Identify which cell holds the provided text, then report its [x, y] central coordinate. 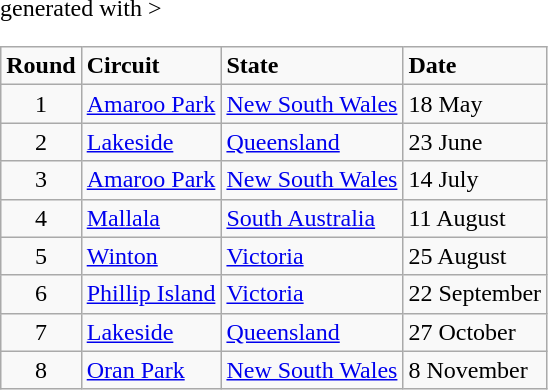
8 [41, 370]
Mallala [151, 218]
Circuit [151, 66]
23 June [475, 142]
2 [41, 142]
State [312, 66]
7 [41, 332]
3 [41, 180]
Round [41, 66]
8 November [475, 370]
27 October [475, 332]
6 [41, 294]
18 May [475, 104]
Oran Park [151, 370]
25 August [475, 256]
Phillip Island [151, 294]
4 [41, 218]
Winton [151, 256]
11 August [475, 218]
1 [41, 104]
Date [475, 66]
South Australia [312, 218]
14 July [475, 180]
22 September [475, 294]
5 [41, 256]
